Extract the (X, Y) coordinate from the center of the cell holding the provided text.  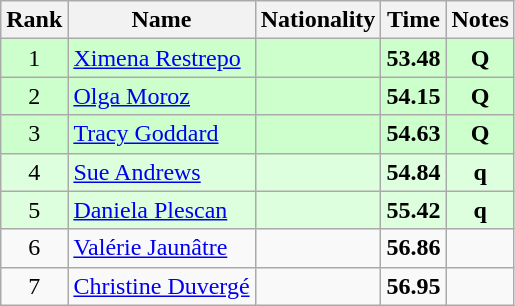
56.95 (414, 286)
Olga Moroz (162, 96)
2 (34, 96)
55.42 (414, 210)
Name (162, 20)
1 (34, 58)
Sue Andrews (162, 172)
56.86 (414, 248)
7 (34, 286)
Christine Duvergé (162, 286)
Daniela Plescan (162, 210)
4 (34, 172)
Rank (34, 20)
54.63 (414, 134)
3 (34, 134)
Valérie Jaunâtre (162, 248)
Notes (480, 20)
54.15 (414, 96)
Time (414, 20)
Ximena Restrepo (162, 58)
6 (34, 248)
Tracy Goddard (162, 134)
5 (34, 210)
54.84 (414, 172)
Nationality (318, 20)
53.48 (414, 58)
